Search for the cell housing the specified text and yield its (X, Y) center coordinate. 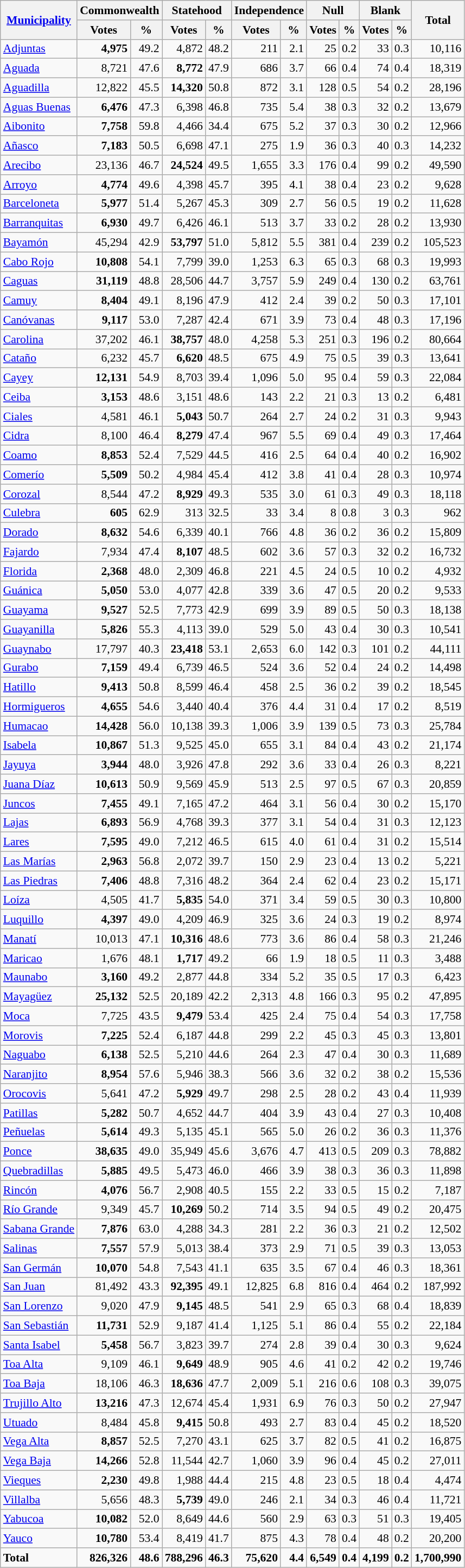
5,267 (184, 204)
275 (256, 146)
176 (323, 165)
45.5 (146, 88)
Culebra (39, 513)
1,700,990 (438, 1558)
5,013 (184, 1248)
4.0 (294, 842)
377 (256, 823)
1,655 (256, 165)
3.3 (294, 165)
7,212 (184, 842)
Independence (269, 10)
11,544 (184, 1461)
19,746 (438, 1364)
Cayey (39, 378)
Santa Isabel (39, 1345)
3,160 (104, 977)
8,107 (184, 552)
8,632 (104, 533)
Las Marías (39, 862)
27,947 (438, 1403)
Arecibo (39, 165)
404 (256, 1113)
11,731 (104, 1326)
773 (256, 939)
Vieques (39, 1481)
10,541 (438, 629)
20,189 (184, 997)
15,809 (438, 533)
875 (256, 1539)
17,196 (438, 320)
37,202 (104, 339)
3,151 (184, 397)
5,826 (104, 629)
Utuado (39, 1422)
15,536 (438, 1074)
8,929 (184, 494)
1,006 (256, 726)
45.8 (146, 1422)
566 (256, 1074)
10,070 (104, 1268)
18,545 (438, 687)
22,184 (438, 1326)
20,200 (438, 1539)
5,885 (104, 1171)
10,800 (438, 900)
Yauco (39, 1539)
425 (256, 1016)
41.1 (219, 1268)
7,159 (104, 668)
5.4 (294, 107)
38.4 (219, 1248)
56.9 (146, 823)
9,187 (184, 1326)
21,246 (438, 939)
11,628 (438, 204)
Aguadilla (39, 88)
45.1 (219, 1132)
Aguas Buenas (39, 107)
57.9 (146, 1248)
309 (256, 204)
298 (256, 1093)
89 (323, 610)
16,875 (438, 1441)
3,926 (184, 765)
44.4 (219, 1481)
57 (323, 552)
Aguada (39, 68)
3 (375, 513)
16,902 (438, 456)
63.0 (146, 1229)
1,125 (256, 1326)
55 (375, 1326)
9,117 (104, 320)
Villalba (39, 1500)
215 (256, 1481)
83 (323, 1422)
21,174 (438, 745)
4,932 (438, 571)
Canóvanas (39, 320)
5,135 (184, 1132)
0.8 (349, 513)
11,898 (438, 1171)
Lajas (39, 823)
565 (256, 1132)
Guayama (39, 610)
5,458 (104, 1345)
Corozal (39, 494)
605 (104, 513)
313 (184, 513)
82 (323, 1441)
5,641 (104, 1093)
458 (256, 687)
4,655 (104, 707)
6,232 (104, 358)
4,466 (184, 127)
166 (323, 997)
735 (256, 107)
35,949 (184, 1152)
8,544 (104, 494)
38,635 (104, 1152)
8,419 (184, 1539)
Aibonito (39, 127)
788,296 (184, 1558)
699 (256, 610)
37 (323, 127)
4,581 (104, 416)
Naranjito (39, 1074)
Cidra (39, 436)
7,557 (104, 1248)
Juana Díaz (39, 784)
6.8 (294, 1287)
5,656 (104, 1500)
50.5 (146, 146)
108 (375, 1384)
17,464 (438, 436)
54.9 (146, 378)
Humacao (39, 726)
373 (256, 1248)
6,187 (184, 1035)
14,266 (104, 1461)
Trujillo Alto (39, 1403)
9,624 (438, 1345)
14,428 (104, 726)
12,131 (104, 378)
38,757 (184, 339)
139 (323, 726)
78,882 (438, 1152)
5.9 (294, 281)
Blank (385, 10)
4.6 (294, 1364)
9,569 (184, 784)
76 (323, 1403)
46.7 (146, 165)
1,060 (256, 1461)
8,519 (438, 707)
20 (375, 591)
Carolina (39, 339)
4.7 (294, 1152)
Mayagüez (39, 997)
47.6 (146, 68)
6,138 (104, 1055)
12,966 (438, 127)
8,974 (438, 920)
Juncos (39, 804)
78 (323, 1539)
371 (256, 900)
34.4 (219, 127)
47.8 (219, 765)
25 (323, 49)
625 (256, 1441)
14,232 (438, 146)
967 (256, 436)
Las Piedras (39, 881)
10,138 (184, 726)
11,376 (438, 1132)
42.8 (219, 591)
1,988 (184, 1481)
7,165 (184, 804)
10,974 (438, 475)
San Lorenzo (39, 1306)
4,474 (438, 1481)
51 (375, 1519)
64 (323, 456)
52.9 (146, 1326)
Guaynabo (39, 649)
4,397 (104, 920)
Arroyo (39, 185)
13,641 (438, 358)
12,123 (438, 823)
5,509 (104, 475)
27,011 (438, 1461)
6,339 (184, 533)
Camuy (39, 301)
7,876 (104, 1229)
15,171 (438, 881)
Null (333, 10)
671 (256, 320)
150 (256, 862)
56.8 (146, 862)
62 (323, 881)
35 (323, 977)
7,773 (184, 610)
11 (375, 958)
Jayuya (39, 765)
Hatillo (39, 687)
2,230 (104, 1481)
8,649 (184, 1519)
47.7 (219, 1384)
5,043 (184, 416)
7,287 (184, 320)
18,138 (438, 610)
20,475 (438, 1210)
Vega Baja (39, 1461)
10,808 (104, 262)
4,258 (256, 339)
17,101 (438, 301)
18,520 (438, 1422)
52.8 (146, 1461)
51.4 (146, 204)
48.3 (146, 1500)
25,784 (438, 726)
8,772 (184, 68)
71 (323, 1248)
9,628 (438, 185)
Maunabo (39, 977)
6,698 (184, 146)
3,153 (104, 397)
4,984 (184, 475)
Naguabo (39, 1055)
Salinas (39, 1248)
4,774 (104, 185)
4,076 (104, 1190)
40.3 (146, 649)
602 (256, 552)
23,418 (184, 649)
34 (323, 1500)
5,739 (184, 1500)
40.4 (219, 707)
6.9 (294, 1403)
246 (256, 1500)
1,253 (256, 262)
39,075 (438, 1384)
43.5 (146, 1016)
22,084 (438, 378)
6,398 (184, 107)
12,674 (184, 1403)
216 (323, 1384)
905 (256, 1364)
281 (256, 1229)
3,488 (438, 958)
Peñuelas (39, 1132)
4.3 (294, 1539)
5,929 (184, 1093)
686 (256, 68)
Patillas (39, 1113)
Commonwealth (119, 10)
299 (256, 1035)
50.9 (146, 784)
20,859 (438, 784)
Río Grande (39, 1210)
8,404 (104, 301)
8,599 (184, 687)
10,082 (104, 1519)
7,799 (184, 262)
4,768 (184, 823)
14,498 (438, 668)
4,077 (184, 591)
84 (323, 745)
6,476 (104, 107)
Toa Baja (39, 1384)
Moca (39, 1016)
5,473 (184, 1171)
25,132 (104, 997)
81,492 (104, 1287)
2,072 (184, 862)
Añasco (39, 146)
38.3 (219, 1074)
Dorado (39, 533)
27 (375, 1113)
1,676 (104, 958)
364 (256, 881)
10 (375, 571)
9,109 (104, 1364)
49.6 (146, 185)
9,349 (104, 1210)
45.3 (219, 204)
10,867 (104, 745)
9,413 (104, 687)
3.0 (294, 494)
251 (323, 339)
4,113 (184, 629)
2,963 (104, 862)
54.0 (219, 900)
413 (323, 1152)
5,221 (438, 862)
14,320 (184, 88)
24,524 (184, 165)
6.0 (294, 649)
541 (256, 1306)
53.1 (219, 649)
51.3 (146, 745)
15,170 (438, 804)
10,316 (184, 939)
2.8 (294, 1345)
Quebradillas (39, 1171)
Hormigueros (39, 707)
4,398 (184, 185)
3,823 (184, 1345)
7,270 (184, 1441)
49.8 (146, 1481)
12,822 (104, 88)
2,368 (104, 571)
325 (256, 920)
54.1 (146, 262)
381 (323, 243)
8,221 (438, 765)
San Germán (39, 1268)
Coamo (39, 456)
46.9 (219, 920)
274 (256, 1345)
9,943 (438, 416)
9,533 (438, 591)
18,106 (104, 1384)
Adjuntas (39, 49)
6,426 (184, 223)
3.8 (294, 475)
5,977 (104, 204)
4,288 (184, 1229)
9,145 (184, 1306)
Isabela (39, 745)
18,839 (438, 1306)
8,857 (104, 1441)
42.2 (219, 997)
Morovis (39, 1035)
47,895 (438, 997)
6,893 (104, 823)
8,100 (104, 436)
97 (323, 784)
7,225 (104, 1035)
45.0 (219, 745)
34.3 (219, 1229)
493 (256, 1422)
62.9 (146, 513)
42 (375, 1364)
2,009 (256, 1384)
11,689 (438, 1055)
7,455 (104, 804)
18,118 (438, 494)
6,620 (184, 358)
3,440 (184, 707)
10,116 (438, 49)
239 (375, 243)
28,506 (184, 281)
41.4 (219, 1326)
San Juan (39, 1287)
Barranquitas (39, 223)
9,527 (104, 610)
4,652 (184, 1113)
16,732 (438, 552)
5,210 (184, 1055)
292 (256, 765)
2,908 (184, 1190)
Ciales (39, 416)
96 (323, 1461)
57.6 (146, 1074)
816 (323, 1287)
4,505 (104, 900)
Orocovis (39, 1093)
Sabana Grande (39, 1229)
Toa Alta (39, 1364)
8 (323, 513)
44,111 (438, 649)
0.6 (349, 1384)
10,013 (104, 939)
7,543 (184, 1268)
63 (323, 1519)
826,326 (104, 1558)
11,939 (438, 1093)
1,931 (256, 1403)
63,761 (438, 281)
155 (256, 1190)
7,595 (104, 842)
15 (375, 1190)
7,529 (184, 456)
5,812 (256, 243)
17,797 (104, 649)
48.1 (146, 958)
94 (323, 1210)
58 (375, 939)
560 (256, 1519)
2.3 (294, 1055)
766 (256, 533)
42.4 (219, 320)
12,825 (256, 1287)
130 (375, 281)
128 (323, 88)
Caguas (39, 281)
Yabucoa (39, 1519)
8,703 (184, 378)
635 (256, 1268)
142 (323, 649)
Ponce (39, 1152)
655 (256, 745)
466 (256, 1171)
19,993 (438, 262)
7,187 (438, 1190)
4.1 (294, 185)
Loíza (39, 900)
4.9 (294, 358)
Municipality (39, 20)
6,930 (104, 223)
39.4 (219, 378)
187,992 (438, 1287)
23,136 (104, 165)
5,835 (184, 900)
416 (256, 456)
9,649 (184, 1364)
Florida (39, 571)
43.3 (146, 1287)
5,614 (104, 1132)
Fajardo (39, 552)
18,636 (184, 1384)
4,872 (184, 49)
7,316 (184, 881)
5.3 (294, 339)
74 (375, 68)
5,282 (104, 1113)
45,294 (104, 243)
196 (375, 339)
211 (256, 49)
46.0 (219, 1171)
Comerío (39, 475)
32.5 (219, 513)
69 (323, 436)
3,757 (256, 281)
2,313 (256, 997)
7,725 (104, 1016)
101 (375, 649)
43.1 (219, 1441)
19,405 (438, 1519)
535 (256, 494)
42.7 (219, 1461)
6,549 (323, 1558)
Maricao (39, 958)
80,664 (438, 339)
5,946 (184, 1074)
10,269 (184, 1210)
6,423 (438, 977)
8,721 (104, 68)
15,514 (438, 842)
105,523 (438, 243)
615 (256, 842)
59.8 (146, 127)
143 (256, 397)
1,717 (184, 958)
4.5 (294, 571)
Cataño (39, 358)
Rincón (39, 1190)
6,481 (438, 397)
Vega Alta (39, 1441)
8,196 (184, 301)
55.3 (146, 629)
Cabo Rojo (39, 262)
Guánica (39, 591)
7,183 (104, 146)
3,944 (104, 765)
52 (323, 668)
9,479 (184, 1016)
13,930 (438, 223)
221 (256, 571)
524 (256, 668)
376 (256, 707)
7,758 (104, 127)
52.0 (146, 1519)
9,415 (184, 1422)
45.6 (219, 1152)
2,653 (256, 649)
Gurabo (39, 668)
75,620 (256, 1558)
334 (256, 977)
339 (256, 591)
17,758 (438, 1016)
962 (438, 513)
209 (375, 1152)
54.8 (146, 1268)
10,780 (104, 1539)
13,216 (104, 1403)
53,797 (184, 243)
8,954 (104, 1074)
6,739 (184, 668)
13,801 (438, 1035)
8,484 (104, 1422)
8,853 (104, 456)
6.3 (294, 262)
40.5 (219, 1190)
5,050 (104, 591)
56.0 (146, 726)
4,209 (184, 920)
9,020 (104, 1306)
45.9 (219, 784)
48.9 (219, 1364)
Ceiba (39, 397)
8,279 (184, 436)
Guayanilla (39, 629)
2,309 (184, 571)
18,319 (438, 68)
San Sebastián (39, 1326)
1,096 (256, 378)
2,877 (184, 977)
13,053 (438, 1248)
99 (375, 165)
7,934 (104, 552)
12,502 (438, 1229)
51.0 (219, 243)
3,676 (256, 1152)
4,199 (375, 1558)
Manatí (39, 939)
28,196 (438, 88)
Lares (39, 842)
31,119 (104, 281)
49.4 (146, 668)
11,721 (438, 1500)
4,975 (104, 49)
Barceloneta (39, 204)
40.1 (219, 533)
249 (323, 281)
9,525 (184, 745)
Statehood (197, 10)
7,406 (104, 881)
49,590 (438, 165)
44.5 (219, 456)
18,361 (438, 1268)
Bayamón (39, 243)
872 (256, 88)
10,613 (104, 784)
529 (256, 629)
Luquillo (39, 920)
395 (256, 185)
92,395 (184, 1287)
13,679 (438, 107)
714 (256, 1210)
10,408 (438, 1113)
